Provide the [X, Y] coordinate of the cell's center where the given text is located.  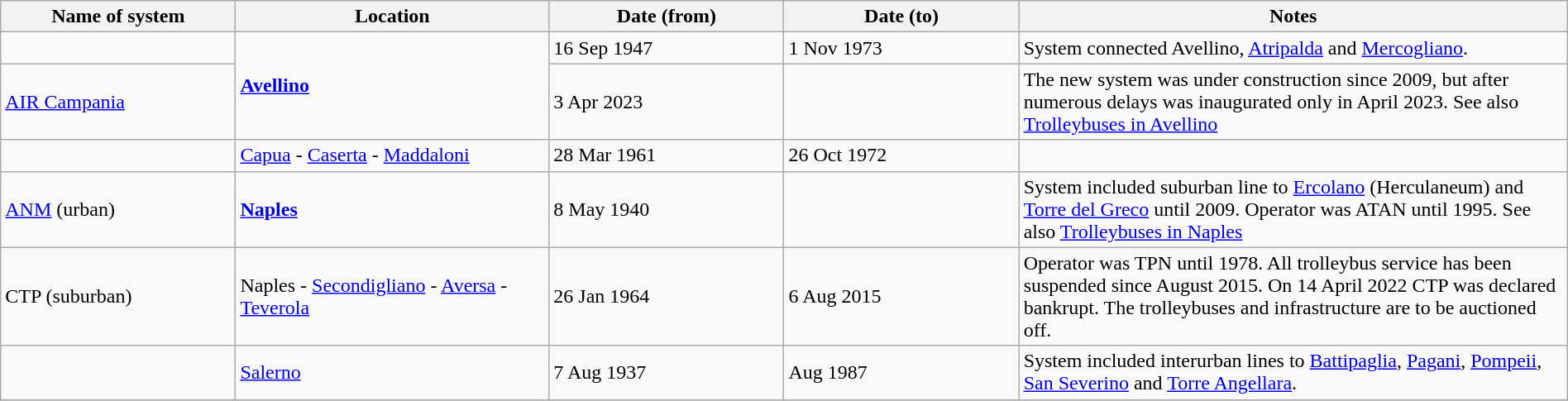
8 May 1940 [667, 209]
System connected Avellino, Atripalda and Mercogliano. [1293, 48]
Name of system [118, 17]
Date (to) [901, 17]
1 Nov 1973 [901, 48]
System included interurban lines to Battipaglia, Pagani, Pompeii, San Severino and Torre Angellara. [1293, 372]
3 Apr 2023 [667, 102]
26 Jan 1964 [667, 296]
Location [392, 17]
Capua - Caserta - Maddaloni [392, 155]
28 Mar 1961 [667, 155]
Date (from) [667, 17]
16 Sep 1947 [667, 48]
Salerno [392, 372]
Naples [392, 209]
26 Oct 1972 [901, 155]
ANM (urban) [118, 209]
Notes [1293, 17]
AIR Campania [118, 102]
CTP (suburban) [118, 296]
Aug 1987 [901, 372]
The new system was under construction since 2009, but after numerous delays was inaugurated only in April 2023. See also Trolleybuses in Avellino [1293, 102]
6 Aug 2015 [901, 296]
7 Aug 1937 [667, 372]
Naples - Secondigliano - Aversa - Teverola [392, 296]
System included suburban line to Ercolano (Herculaneum) and Torre del Greco until 2009. Operator was ATAN until 1995. See also Trolleybuses in Naples [1293, 209]
Avellino [392, 86]
